Detect which cell encompasses the target text, then output its [x, y] center coordinate. 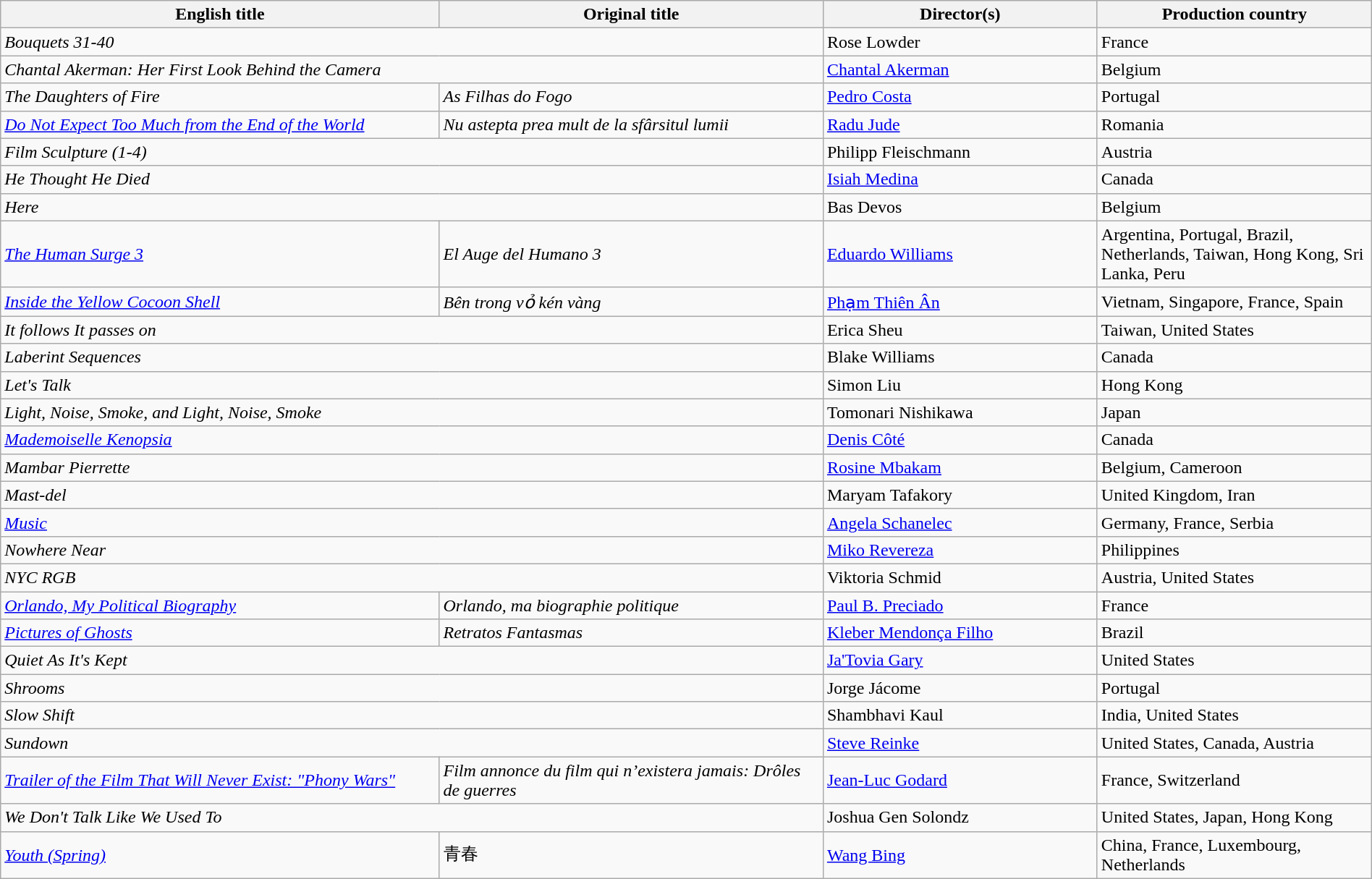
Here [412, 207]
Nowhere Near [412, 550]
We Don't Talk Like We Used To [412, 818]
Simon Liu [960, 385]
Production country [1235, 14]
Chantal Akerman [960, 69]
Joshua Gen Solondz [960, 818]
India, United States [1235, 715]
Jorge Jácome [960, 688]
Film Sculpture (1-4) [412, 152]
Ja'Tovia Gary [960, 661]
Romania [1235, 124]
The Human Surge 3 [220, 254]
Let's Talk [412, 385]
Radu Jude [960, 124]
Nu astepta prea mult de la sfârsitul lumii [631, 124]
Pictures of Ghosts [220, 633]
Maryam Tafakory [960, 495]
Director(s) [960, 14]
Tomonari Nishikawa [960, 412]
Film annonce du film qui n’existera jamais: Drôles de guerres [631, 780]
Orlando, ma biographie politique [631, 606]
Rosine Mbakam [960, 467]
Philipp Fleischmann [960, 152]
Slow Shift [412, 715]
Light, Noise, Smoke, and Light, Noise, Smoke [412, 412]
Wang Bing [960, 855]
Music [412, 522]
NYC RGB [412, 577]
Japan [1235, 412]
Isiah Medina [960, 179]
English title [220, 14]
Steve Reinke [960, 743]
France, Switzerland [1235, 780]
Orlando, My Political Biography [220, 606]
Do Not Expect Too Much from the End of the World [220, 124]
青春 [631, 855]
United States, Japan, Hong Kong [1235, 818]
China, France, Luxembourg, Netherlands [1235, 855]
United States, Canada, Austria [1235, 743]
Original title [631, 14]
United Kingdom, Iran [1235, 495]
Shrooms [412, 688]
Shambhavi Kaul [960, 715]
Chantal Akerman: Her First Look Behind the Camera [412, 69]
Miko Revereza [960, 550]
Bouquets 31-40 [412, 42]
Hong Kong [1235, 385]
Brazil [1235, 633]
Pedro Costa [960, 97]
Erica Sheu [960, 330]
Jean-Luc Godard [960, 780]
Rose Lowder [960, 42]
He Thought He Died [412, 179]
Kleber Mendonça Filho [960, 633]
Austria, United States [1235, 577]
The Daughters of Fire [220, 97]
United States [1235, 661]
Belgium, Cameroon [1235, 467]
Denis Côté [960, 440]
As Filhas do Fogo [631, 97]
Philippines [1235, 550]
Germany, France, Serbia [1235, 522]
Mambar Pierrette [412, 467]
Viktoria Schmid [960, 577]
El Auge del Humano 3 [631, 254]
Trailer of the Film That Will Never Exist: "Phony Wars" [220, 780]
Inside the Yellow Cocoon Shell [220, 302]
Bas Devos [960, 207]
Bên trong vỏ kén vàng [631, 302]
Mademoiselle Kenopsia [412, 440]
Phạm Thiên Ân [960, 302]
Angela Schanelec [960, 522]
Laberint Sequences [412, 357]
It follows It passes on [412, 330]
Youth (Spring) [220, 855]
Austria [1235, 152]
Paul B. Preciado [960, 606]
Sundown [412, 743]
Quiet As It's Kept [412, 661]
Vietnam, Singapore, France, Spain [1235, 302]
Mast-del [412, 495]
Blake Williams [960, 357]
Eduardo Williams [960, 254]
Retratos Fantasmas [631, 633]
Taiwan, United States [1235, 330]
Argentina, Portugal, Brazil, Netherlands, Taiwan, Hong Kong, Sri Lanka, Peru [1235, 254]
